Locate the cell with the specified text and output its (X, Y) center coordinate. 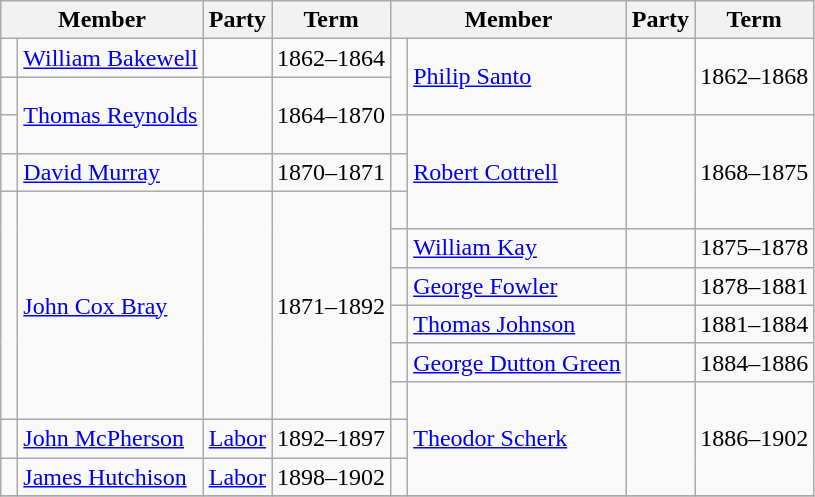
John McPherson (110, 438)
1884–1886 (754, 362)
1868–1875 (754, 172)
William Bakewell (110, 58)
1898–1902 (332, 477)
1862–1864 (332, 58)
1878–1881 (754, 286)
1862–1868 (754, 77)
1864–1870 (332, 115)
1870–1871 (332, 172)
Theodor Scherk (518, 438)
John Cox Bray (110, 305)
James Hutchison (110, 477)
William Kay (518, 248)
Thomas Johnson (518, 324)
Robert Cottrell (518, 172)
George Dutton Green (518, 362)
1871–1892 (332, 305)
1881–1884 (754, 324)
Thomas Reynolds (110, 115)
1886–1902 (754, 438)
David Murray (110, 172)
1892–1897 (332, 438)
1875–1878 (754, 248)
Philip Santo (518, 77)
George Fowler (518, 286)
